Provide the [x, y] coordinate of the cell's center where the given text is located.  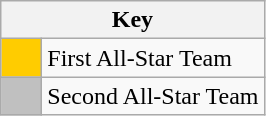
Key [132, 20]
First All-Star Team [153, 58]
Second All-Star Team [153, 96]
